Detect which cell encompasses the target text, then output its [x, y] center coordinate. 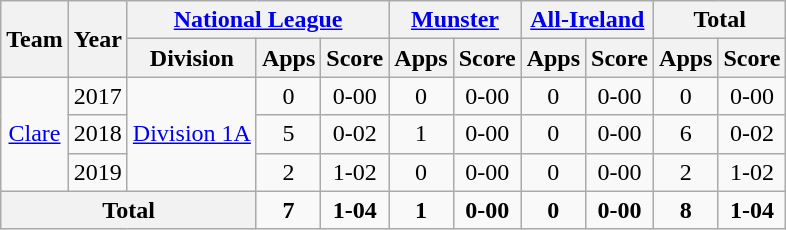
Team [35, 39]
2017 [98, 96]
National League [258, 20]
Division [192, 58]
8 [686, 210]
Munster [455, 20]
Division 1A [192, 134]
2018 [98, 134]
Year [98, 39]
2019 [98, 172]
7 [288, 210]
All-Ireland [587, 20]
Clare [35, 134]
6 [686, 134]
5 [288, 134]
